Extract the [x, y] coordinate from the center of the cell holding the provided text.  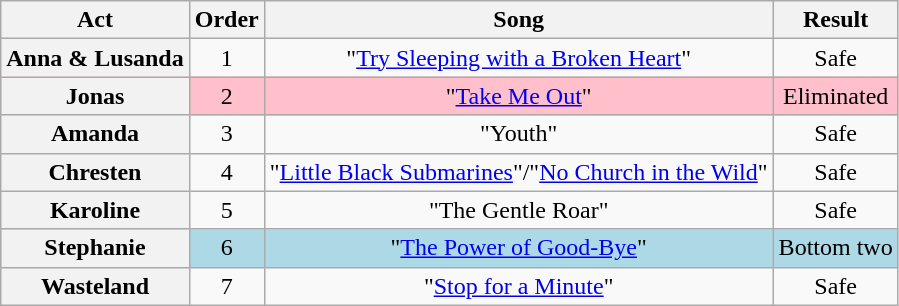
Song [518, 20]
2 [226, 96]
7 [226, 286]
"The Power of Good-Bye" [518, 248]
6 [226, 248]
Bottom two [836, 248]
Result [836, 20]
4 [226, 172]
"Try Sleeping with a Broken Heart" [518, 58]
Eliminated [836, 96]
1 [226, 58]
Chresten [95, 172]
3 [226, 134]
"Youth" [518, 134]
Stephanie [95, 248]
"Take Me Out" [518, 96]
"Stop for a Minute" [518, 286]
Jonas [95, 96]
5 [226, 210]
Order [226, 20]
"The Gentle Roar" [518, 210]
Anna & Lusanda [95, 58]
Amanda [95, 134]
Wasteland [95, 286]
Karoline [95, 210]
"Little Black Submarines"/"No Church in the Wild" [518, 172]
Act [95, 20]
